Output the [x, y] coordinate of the center of the cell containing the given text.  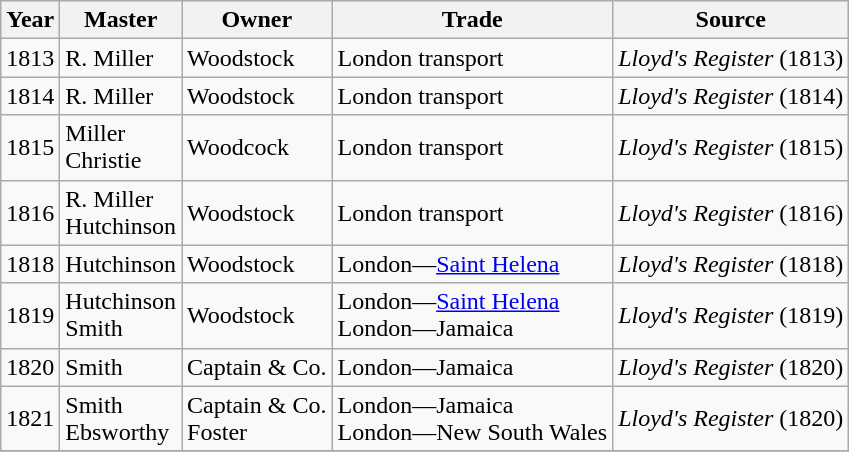
Lloyd's Register (1816) [731, 212]
Lloyd's Register (1813) [731, 58]
Woodcock [257, 148]
Captain & Co. Foster [257, 418]
1820 [30, 367]
1816 [30, 212]
Lloyd's Register (1815) [731, 148]
Smith [121, 367]
1815 [30, 148]
Trade [472, 20]
1821 [30, 418]
HutchinsonSmith [121, 316]
Hutchinson [121, 264]
MillerChristie [121, 148]
Source [731, 20]
London—JamaicaLondon—New South Wales [472, 418]
Lloyd's Register (1818) [731, 264]
Captain & Co. [257, 367]
1818 [30, 264]
Master [121, 20]
London—Jamaica [472, 367]
Lloyd's Register (1814) [731, 96]
R. MillerHutchinson [121, 212]
Owner [257, 20]
1814 [30, 96]
London—Saint Helena [472, 264]
Year [30, 20]
London—Saint HelenaLondon—Jamaica [472, 316]
Lloyd's Register (1819) [731, 316]
1819 [30, 316]
1813 [30, 58]
SmithEbsworthy [121, 418]
